Extract the (x, y) coordinate from the center of the cell holding the provided text.  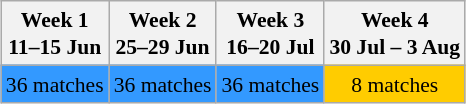
Week 430 Jul – 3 Aug (394, 33)
Week 225–29 Jun (163, 33)
Week 316–20 Jul (270, 33)
8 matches (394, 84)
Week 111–15 Jun (55, 33)
